Provide the (x, y) coordinate of the cell's center where the given text is located.  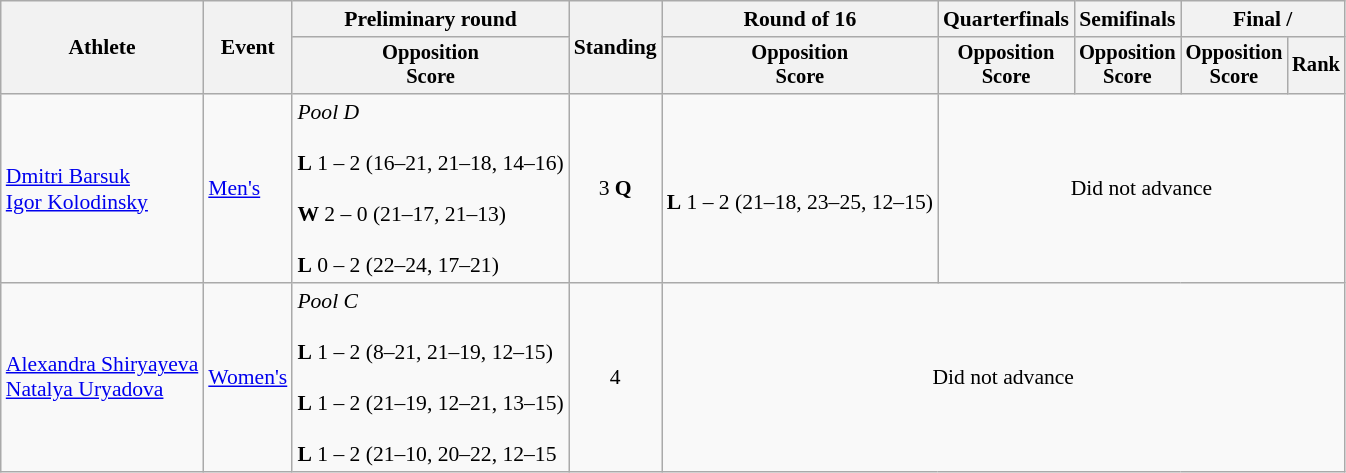
Alexandra ShiryayevaNatalya Uryadova (102, 378)
Preliminary round (430, 19)
Women's (248, 378)
Pool DL 1 – 2 (16–21, 21–18, 14–16)W 2 – 0 (21–17, 21–13)L 0 – 2 (22–24, 17–21) (430, 188)
Round of 16 (800, 19)
Final / (1263, 19)
3 Q (616, 188)
Men's (248, 188)
4 (616, 378)
Quarterfinals (1006, 19)
Dmitri BarsukIgor Kolodinsky (102, 188)
Rank (1316, 66)
Athlete (102, 48)
L 1 – 2 (21–18, 23–25, 12–15) (800, 188)
Pool CL 1 – 2 (8–21, 21–19, 12–15)L 1 – 2 (21–19, 12–21, 13–15)L 1 – 2 (21–10, 20–22, 12–15 (430, 378)
Event (248, 48)
Semifinals (1128, 19)
Standing (616, 48)
